Capture the cell that displays the provided text and extract its [x, y] central coordinate. 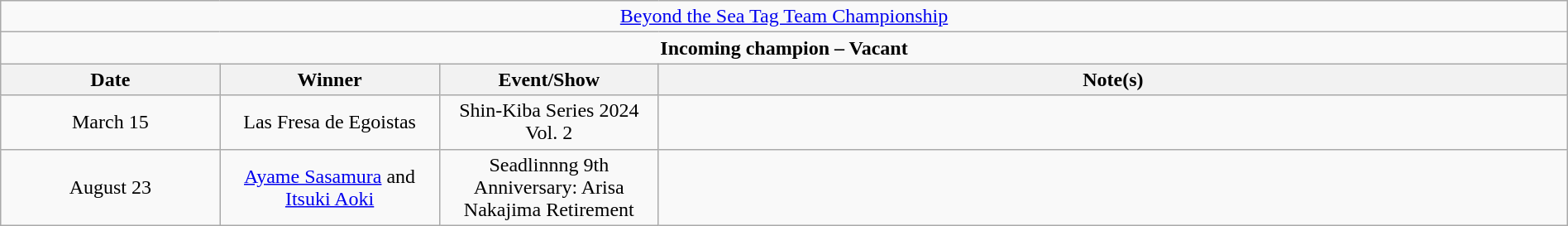
Seadlinnng 9th Anniversary: Arisa Nakajima Retirement [549, 187]
Ayame Sasamura and Itsuki Aoki [329, 187]
Las Fresa de Egoistas [329, 123]
August 23 [111, 187]
Beyond the Sea Tag Team Championship [784, 17]
Note(s) [1113, 79]
Winner [329, 79]
Incoming champion – Vacant [784, 48]
Shin-Kiba Series 2024 Vol. 2 [549, 123]
Event/Show [549, 79]
March 15 [111, 123]
Date [111, 79]
